Detect which cell encompasses the target text, then output its (x, y) center coordinate. 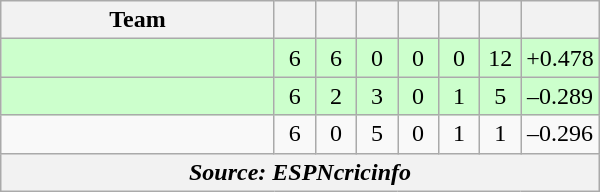
3 (376, 96)
Source: ESPNcricinfo (300, 172)
Team (138, 20)
2 (336, 96)
+0.478 (560, 58)
–0.289 (560, 96)
12 (500, 58)
–0.296 (560, 134)
